From the cell containing the given text, extract its center point as (x, y) coordinate. 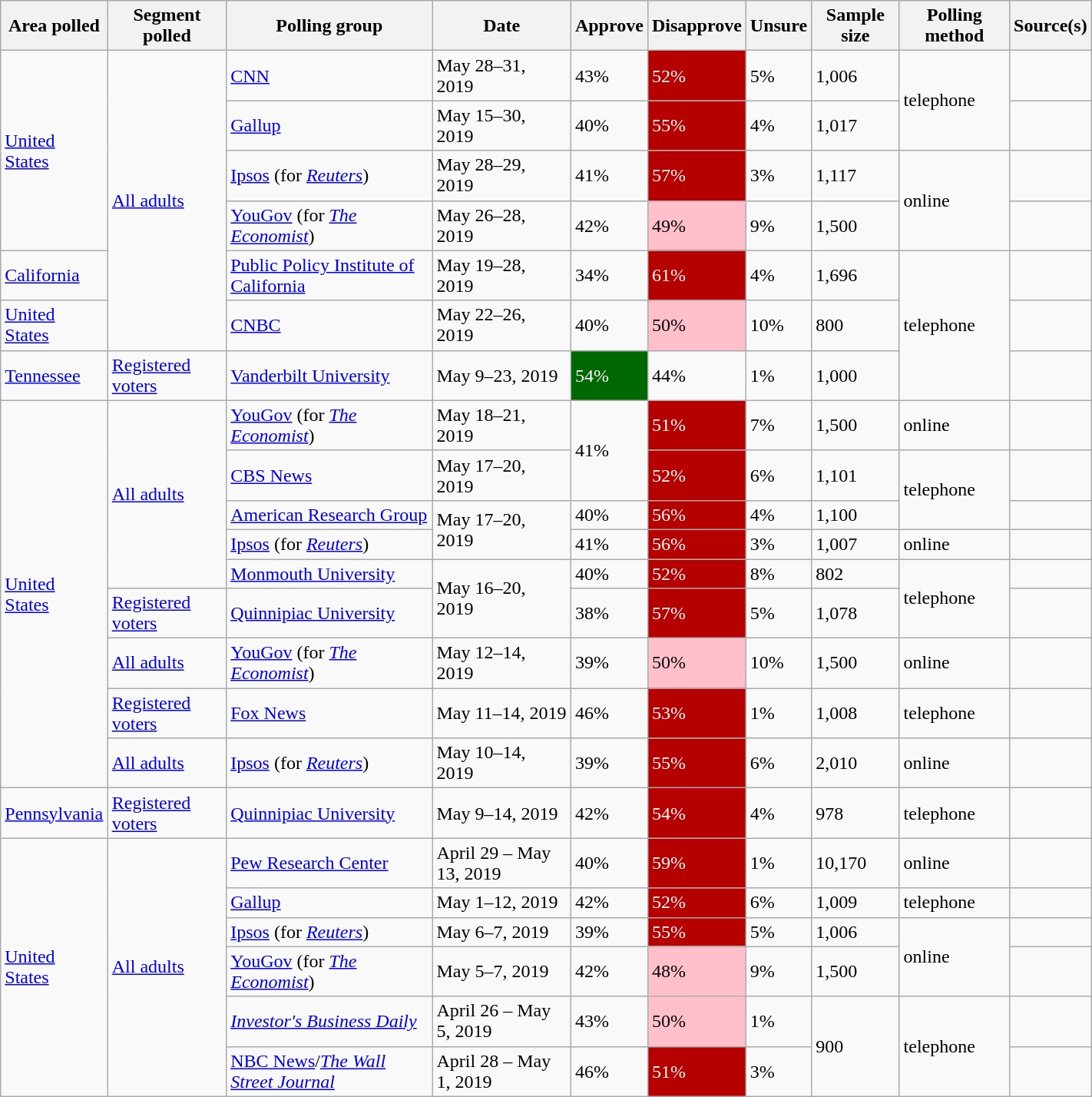
Vanderbilt University (329, 375)
1,696 (855, 275)
April 29 – May 13, 2019 (501, 863)
Public Policy Institute of California (329, 275)
44% (697, 375)
Segment polled (167, 26)
May 28–29, 2019 (501, 175)
April 26 – May 5, 2019 (501, 1022)
May 28–31, 2019 (501, 75)
CNN (329, 75)
Pew Research Center (329, 863)
Approve (609, 26)
53% (697, 713)
Tennessee (54, 375)
Polling group (329, 26)
May 19–28, 2019 (501, 275)
978 (855, 813)
CNBC (329, 326)
May 18–21, 2019 (501, 426)
802 (855, 574)
10,170 (855, 863)
May 9–14, 2019 (501, 813)
800 (855, 326)
2,010 (855, 764)
Date (501, 26)
49% (697, 226)
900 (855, 1046)
1,000 (855, 375)
Monmouth University (329, 574)
1,008 (855, 713)
Disapprove (697, 26)
7% (779, 426)
Pennsylvania (54, 813)
1,017 (855, 126)
48% (697, 971)
8% (779, 574)
California (54, 275)
NBC News/The Wall Street Journal (329, 1071)
American Research Group (329, 515)
CBS News (329, 475)
Unsure (779, 26)
Fox News (329, 713)
Investor's Business Daily (329, 1022)
May 22–26, 2019 (501, 326)
38% (609, 613)
May 5–7, 2019 (501, 971)
Source(s) (1051, 26)
1,117 (855, 175)
1,009 (855, 903)
May 26–28, 2019 (501, 226)
May 16–20, 2019 (501, 599)
May 11–14, 2019 (501, 713)
May 6–7, 2019 (501, 932)
Polling method (955, 26)
Area polled (54, 26)
May 12–14, 2019 (501, 664)
1,007 (855, 544)
59% (697, 863)
61% (697, 275)
May 9–23, 2019 (501, 375)
34% (609, 275)
1,078 (855, 613)
May 15–30, 2019 (501, 126)
May 10–14, 2019 (501, 764)
May 1–12, 2019 (501, 903)
1,101 (855, 475)
Sample size (855, 26)
April 28 – May 1, 2019 (501, 1071)
1,100 (855, 515)
